Identify which cell holds the provided text, then report its [X, Y] central coordinate. 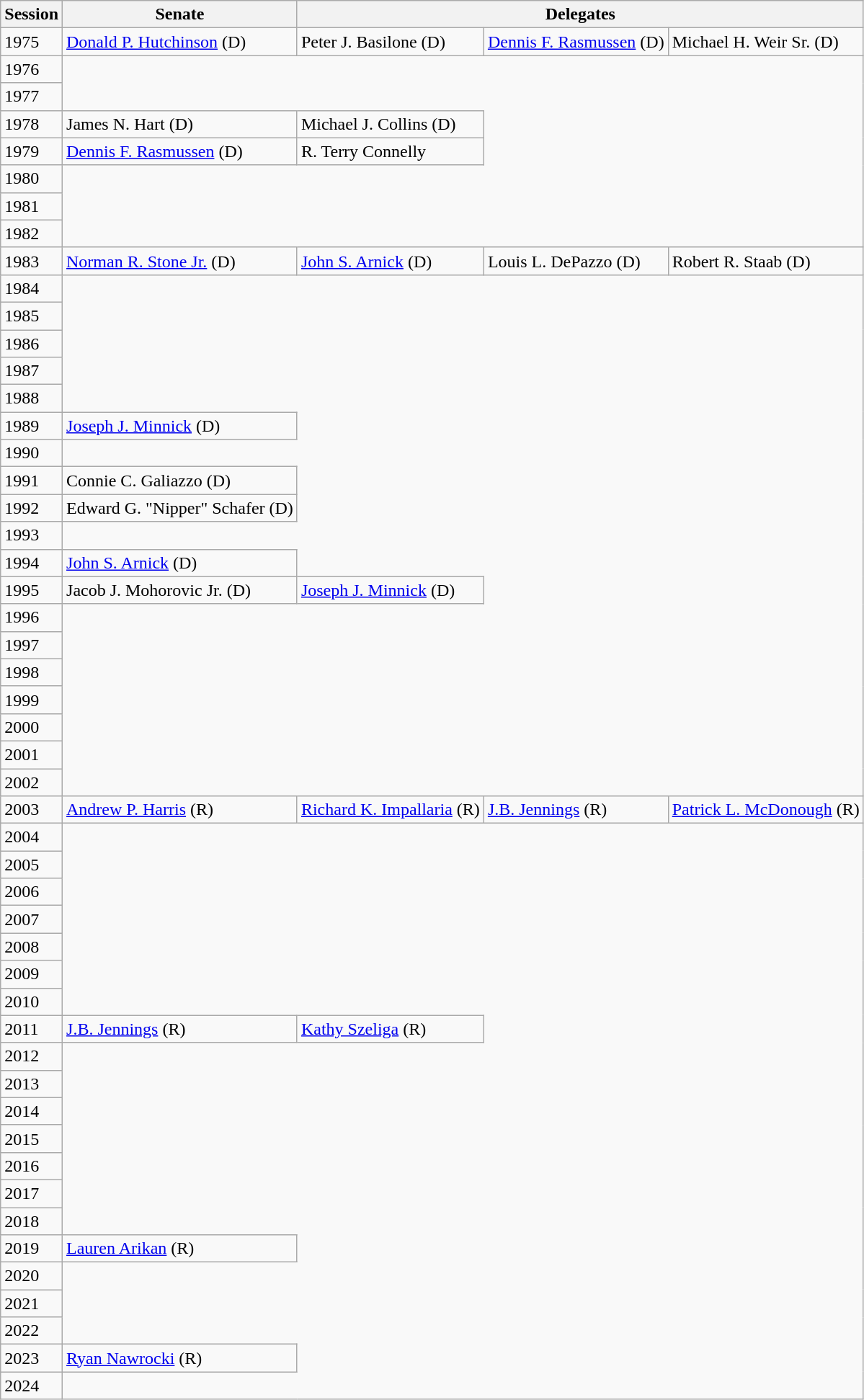
2011 [32, 1029]
Session [32, 14]
1986 [32, 344]
1984 [32, 288]
2001 [32, 754]
1976 [32, 69]
1996 [32, 617]
R. Terry Connelly [391, 151]
1977 [32, 97]
1993 [32, 535]
1999 [32, 700]
1997 [32, 645]
1994 [32, 563]
Lauren Arikan (R) [180, 1249]
Robert R. Staab (D) [765, 261]
2022 [32, 1331]
1982 [32, 233]
2024 [32, 1386]
2017 [32, 1193]
1998 [32, 672]
2003 [32, 810]
Ryan Nawrocki (R) [180, 1358]
Delegates [580, 14]
Edward G. "Nipper" Schafer (D) [180, 508]
2020 [32, 1276]
2018 [32, 1221]
Kathy Szeliga (R) [391, 1029]
James N. Hart (D) [180, 124]
1983 [32, 261]
2012 [32, 1056]
2013 [32, 1084]
Peter J. Basilone (D) [391, 42]
1981 [32, 206]
1989 [32, 426]
1995 [32, 590]
2008 [32, 947]
2010 [32, 1002]
Andrew P. Harris (R) [180, 810]
Donald P. Hutchinson (D) [180, 42]
1980 [32, 179]
2006 [32, 892]
1978 [32, 124]
1988 [32, 398]
1991 [32, 481]
Michael J. Collins (D) [391, 124]
Richard K. Impallaria (R) [391, 810]
Senate [180, 14]
1992 [32, 508]
2000 [32, 727]
2015 [32, 1138]
1985 [32, 316]
2002 [32, 782]
2021 [32, 1303]
2019 [32, 1249]
Louis L. DePazzo (D) [576, 261]
Patrick L. McDonough (R) [765, 810]
Jacob J. Mohorovic Jr. (D) [180, 590]
1990 [32, 453]
2016 [32, 1166]
Norman R. Stone Jr. (D) [180, 261]
2005 [32, 865]
2004 [32, 837]
2014 [32, 1111]
Connie C. Galiazzo (D) [180, 481]
2007 [32, 919]
Michael H. Weir Sr. (D) [765, 42]
2023 [32, 1358]
1979 [32, 151]
1975 [32, 42]
1987 [32, 371]
2009 [32, 974]
